Determine the [x, y] coordinate at the center of the cell enclosing the given text.  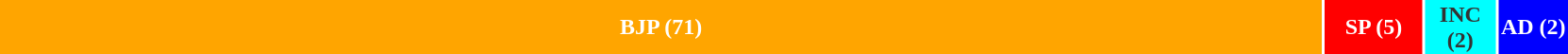
AD (2) [1533, 27]
INC (2) [1460, 27]
BJP (71) [660, 27]
SP (5) [1374, 27]
